Find where the given text appears and provide that cell's center as (X, Y) coordinate. 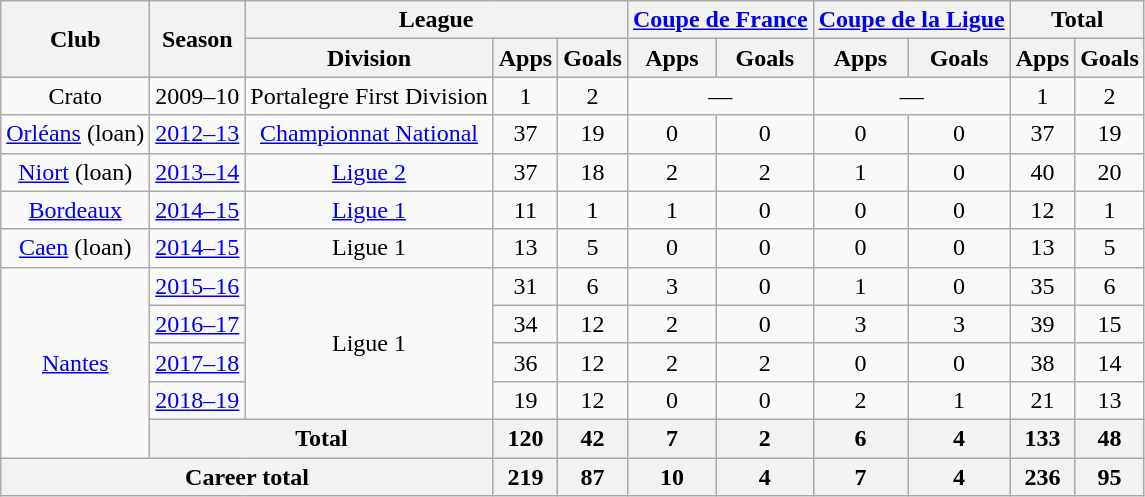
236 (1042, 477)
2012–13 (198, 134)
48 (1110, 438)
Bordeaux (76, 210)
42 (593, 438)
219 (525, 477)
34 (525, 324)
League (436, 20)
2015–16 (198, 286)
Coupe de France (720, 20)
Club (76, 39)
120 (525, 438)
10 (672, 477)
Career total (247, 477)
39 (1042, 324)
Orléans (loan) (76, 134)
38 (1042, 362)
21 (1042, 400)
36 (525, 362)
11 (525, 210)
95 (1110, 477)
Caen (loan) (76, 248)
Niort (loan) (76, 172)
15 (1110, 324)
Crato (76, 96)
2017–18 (198, 362)
Portalegre First Division (369, 96)
Season (198, 39)
18 (593, 172)
2018–19 (198, 400)
31 (525, 286)
Division (369, 58)
Coupe de la Ligue (912, 20)
20 (1110, 172)
Championnat National (369, 134)
2009–10 (198, 96)
2016–17 (198, 324)
2013–14 (198, 172)
Ligue 2 (369, 172)
14 (1110, 362)
35 (1042, 286)
133 (1042, 438)
40 (1042, 172)
Nantes (76, 362)
87 (593, 477)
